Locate the cell with the specified text and output its (X, Y) center coordinate. 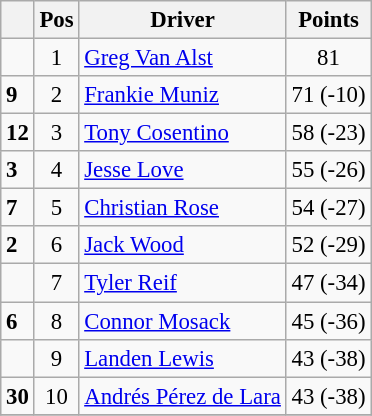
52 (-29) (328, 245)
81 (328, 58)
10 (56, 396)
71 (-10) (328, 95)
5 (56, 208)
12 (18, 133)
Points (328, 20)
8 (56, 321)
Andrés Pérez de Lara (182, 396)
Tony Cosentino (182, 133)
30 (18, 396)
55 (-26) (328, 170)
58 (-23) (328, 133)
Frankie Muniz (182, 95)
Greg Van Alst (182, 58)
Connor Mosack (182, 321)
54 (-27) (328, 208)
4 (56, 170)
Landen Lewis (182, 358)
Jack Wood (182, 245)
Jesse Love (182, 170)
45 (-36) (328, 321)
1 (56, 58)
Christian Rose (182, 208)
47 (-34) (328, 283)
Pos (56, 20)
Tyler Reif (182, 283)
Driver (182, 20)
